For the text-containing cell, return its midpoint in [X, Y] coordinate format. 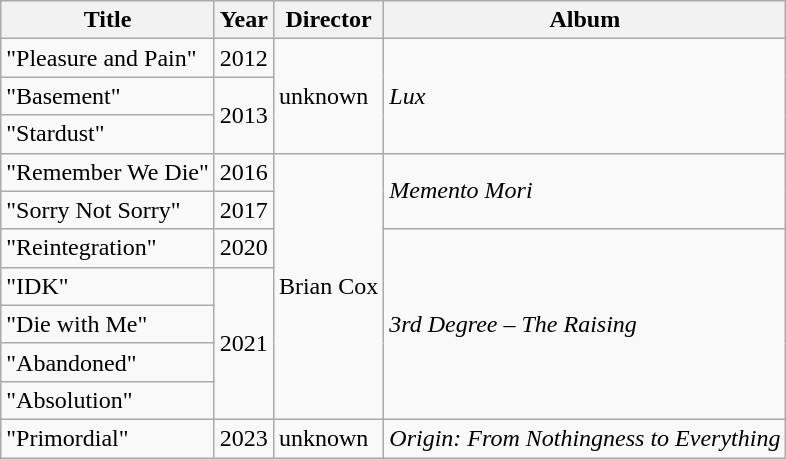
2020 [244, 248]
Brian Cox [328, 286]
2021 [244, 343]
"Abandoned" [108, 362]
"Die with Me" [108, 324]
"Basement" [108, 96]
Album [585, 20]
Lux [585, 96]
"Remember We Die" [108, 172]
2017 [244, 210]
"IDK" [108, 286]
Memento Mori [585, 191]
"Pleasure and Pain" [108, 58]
2012 [244, 58]
2013 [244, 115]
2016 [244, 172]
"Reintegration" [108, 248]
Title [108, 20]
Origin: From Nothingness to Everything [585, 438]
"Absolution" [108, 400]
2023 [244, 438]
Year [244, 20]
"Sorry Not Sorry" [108, 210]
"Primordial" [108, 438]
"Stardust" [108, 134]
Director [328, 20]
3rd Degree – The Raising [585, 324]
